Extract the [x, y] coordinate from the center of the cell holding the provided text.  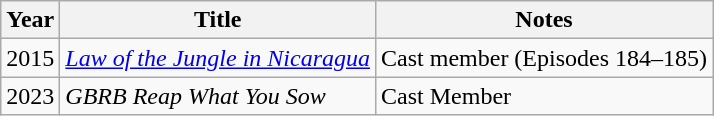
Cast Member [544, 96]
2023 [30, 96]
Title [218, 20]
Notes [544, 20]
GBRB Reap What You Sow [218, 96]
2015 [30, 58]
Year [30, 20]
Cast member (Episodes 184–185) [544, 58]
Law of the Jungle in Nicaragua [218, 58]
